Pinpoint the cell where the given text exists, returning its [x, y] midpoint coordinate. 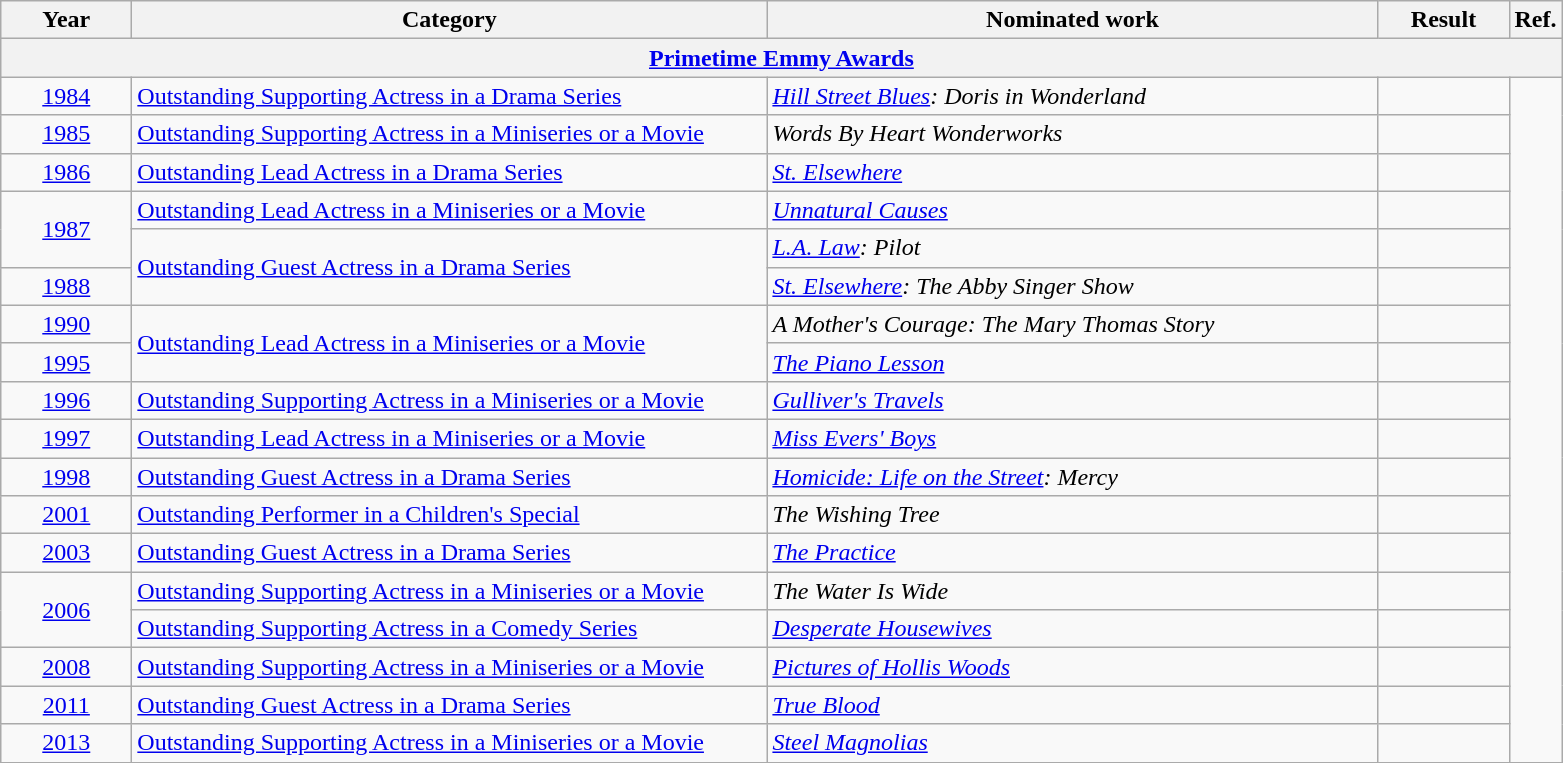
2003 [66, 553]
Primetime Emmy Awards [782, 58]
Words By Heart Wonderworks [1072, 134]
2006 [66, 610]
Outstanding Supporting Actress in a Comedy Series [450, 629]
Ref. [1536, 20]
Steel Magnolias [1072, 743]
The Water Is Wide [1072, 591]
Homicide: Life on the Street: Mercy [1072, 477]
Unnatural Causes [1072, 210]
True Blood [1072, 705]
St. Elsewhere [1072, 172]
The Piano Lesson [1072, 362]
1985 [66, 134]
Category [450, 20]
A Mother's Courage: The Mary Thomas Story [1072, 324]
1996 [66, 400]
1998 [66, 477]
Pictures of Hollis Woods [1072, 667]
The Wishing Tree [1072, 515]
Hill Street Blues: Doris in Wonderland [1072, 96]
1987 [66, 229]
Outstanding Lead Actress in a Drama Series [450, 172]
Gulliver's Travels [1072, 400]
2013 [66, 743]
1995 [66, 362]
L.A. Law: Pilot [1072, 248]
Result [1444, 20]
The Practice [1072, 553]
1990 [66, 324]
1988 [66, 286]
2011 [66, 705]
1984 [66, 96]
Miss Evers' Boys [1072, 438]
Nominated work [1072, 20]
2001 [66, 515]
1997 [66, 438]
2008 [66, 667]
Outstanding Supporting Actress in a Drama Series [450, 96]
Year [66, 20]
St. Elsewhere: The Abby Singer Show [1072, 286]
1986 [66, 172]
Desperate Housewives [1072, 629]
Outstanding Performer in a Children's Special [450, 515]
